Return the [X, Y] coordinate for the center point of the cell that contains the specified text.  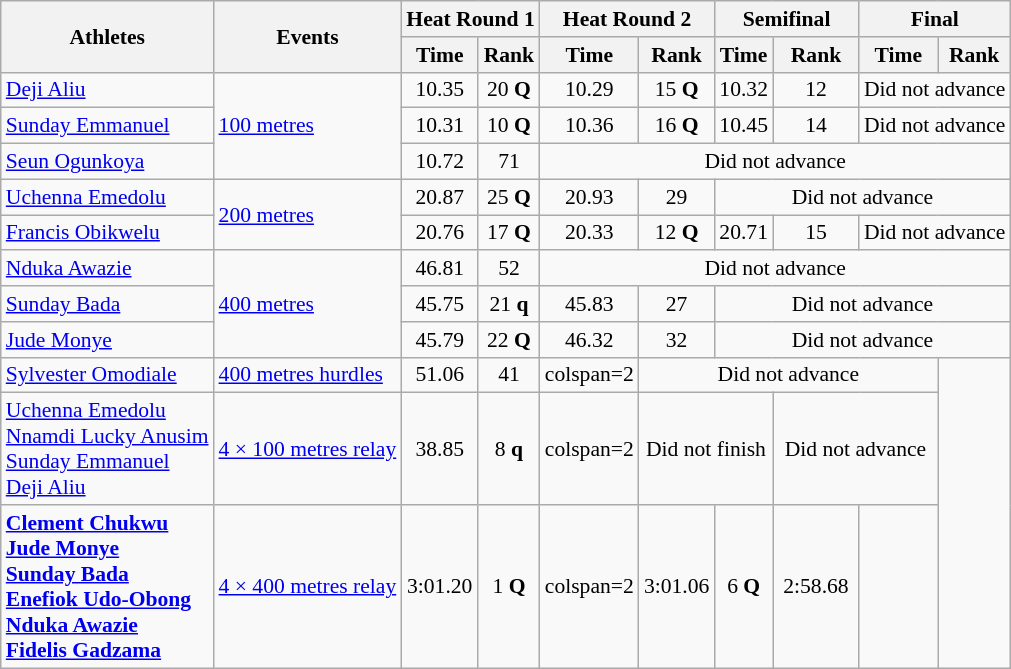
25 Q [509, 197]
16 Q [676, 126]
400 metres hurdles [308, 375]
21 q [509, 304]
51.06 [440, 375]
22 Q [509, 340]
14 [816, 126]
46.32 [590, 340]
Heat Round 2 [628, 19]
3:01.06 [676, 586]
15 Q [676, 90]
45.79 [440, 340]
10.35 [440, 90]
10.32 [744, 90]
Semifinal [786, 19]
45.83 [590, 304]
Seun Ogunkoya [108, 162]
45.75 [440, 304]
Sunday Emmanuel [108, 126]
20.76 [440, 233]
Did not finish [706, 449]
20.71 [744, 233]
Sunday Bada [108, 304]
32 [676, 340]
20.33 [590, 233]
Sylvester Omodiale [108, 375]
10.36 [590, 126]
15 [816, 233]
10 Q [509, 126]
52 [509, 269]
3:01.20 [440, 586]
12 [816, 90]
20 Q [509, 90]
12 Q [676, 233]
Clement ChukwuJude MonyeSunday BadaEnefiok Udo-ObongNduka AwazieFidelis Gadzama [108, 586]
8 q [509, 449]
17 Q [509, 233]
Jude Monye [108, 340]
2:58.68 [816, 586]
10.31 [440, 126]
Deji Aliu [108, 90]
38.85 [440, 449]
71 [509, 162]
4 × 100 metres relay [308, 449]
6 Q [744, 586]
Uchenna EmedoluNnamdi Lucky AnusimSunday EmmanuelDeji Aliu [108, 449]
100 metres [308, 126]
Events [308, 36]
Final [935, 19]
10.29 [590, 90]
46.81 [440, 269]
10.72 [440, 162]
27 [676, 304]
Uchenna Emedolu [108, 197]
Nduka Awazie [108, 269]
200 metres [308, 214]
41 [509, 375]
20.93 [590, 197]
1 Q [509, 586]
20.87 [440, 197]
4 × 400 metres relay [308, 586]
400 metres [308, 304]
Heat Round 1 [470, 19]
29 [676, 197]
Athletes [108, 36]
Francis Obikwelu [108, 233]
10.45 [744, 126]
